Locate the cell with the specified text and output its (X, Y) center coordinate. 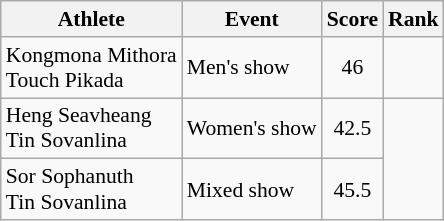
Women's show (252, 128)
45.5 (352, 190)
Mixed show (252, 190)
Event (252, 19)
42.5 (352, 128)
Score (352, 19)
Kongmona MithoraTouch Pikada (92, 68)
Rank (414, 19)
Athlete (92, 19)
46 (352, 68)
Men's show (252, 68)
Heng SeavheangTin Sovanlina (92, 128)
Sor SophanuthTin Sovanlina (92, 190)
